Output the (X, Y) coordinate of the center of the cell containing the given text.  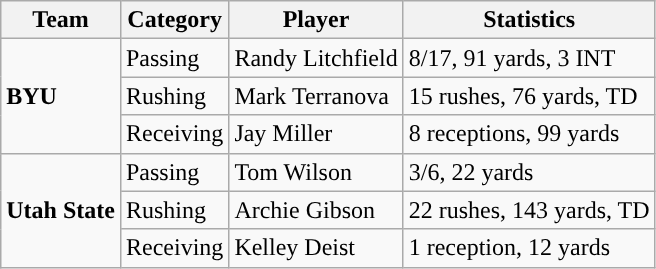
Team (61, 20)
Tom Wilson (316, 172)
Category (174, 20)
BYU (61, 96)
22 rushes, 143 yards, TD (529, 210)
Utah State (61, 210)
Randy Litchfield (316, 58)
8 receptions, 99 yards (529, 134)
Archie Gibson (316, 210)
8/17, 91 yards, 3 INT (529, 58)
Statistics (529, 20)
Kelley Deist (316, 248)
3/6, 22 yards (529, 172)
15 rushes, 76 yards, TD (529, 96)
Mark Terranova (316, 96)
Player (316, 20)
Jay Miller (316, 134)
1 reception, 12 yards (529, 248)
